Pinpoint the cell where the given text exists, returning its [x, y] midpoint coordinate. 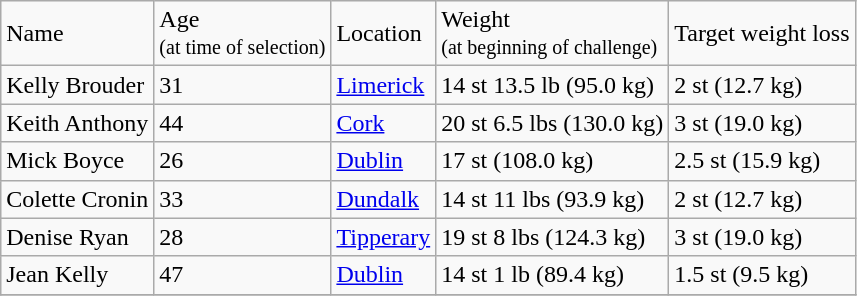
Denise Ryan [78, 237]
20 st 6.5 lbs (130.0 kg) [552, 123]
26 [242, 161]
28 [242, 237]
Mick Boyce [78, 161]
2.5 st (15.9 kg) [762, 161]
Location [384, 34]
Name [78, 34]
31 [242, 85]
47 [242, 275]
Dundalk [384, 199]
44 [242, 123]
Age (at time of selection) [242, 34]
14 st 11 lbs (93.9 kg) [552, 199]
14 st 1 lb (89.4 kg) [552, 275]
Target weight loss [762, 34]
Weight (at beginning of challenge) [552, 34]
33 [242, 199]
1.5 st (9.5 kg) [762, 275]
Limerick [384, 85]
14 st 13.5 lb (95.0 kg) [552, 85]
Tipperary [384, 237]
Jean Kelly [78, 275]
Keith Anthony [78, 123]
Cork [384, 123]
19 st 8 lbs (124.3 kg) [552, 237]
17 st (108.0 kg) [552, 161]
Colette Cronin [78, 199]
Kelly Brouder [78, 85]
